Search for the cell housing the specified text and yield its (x, y) center coordinate. 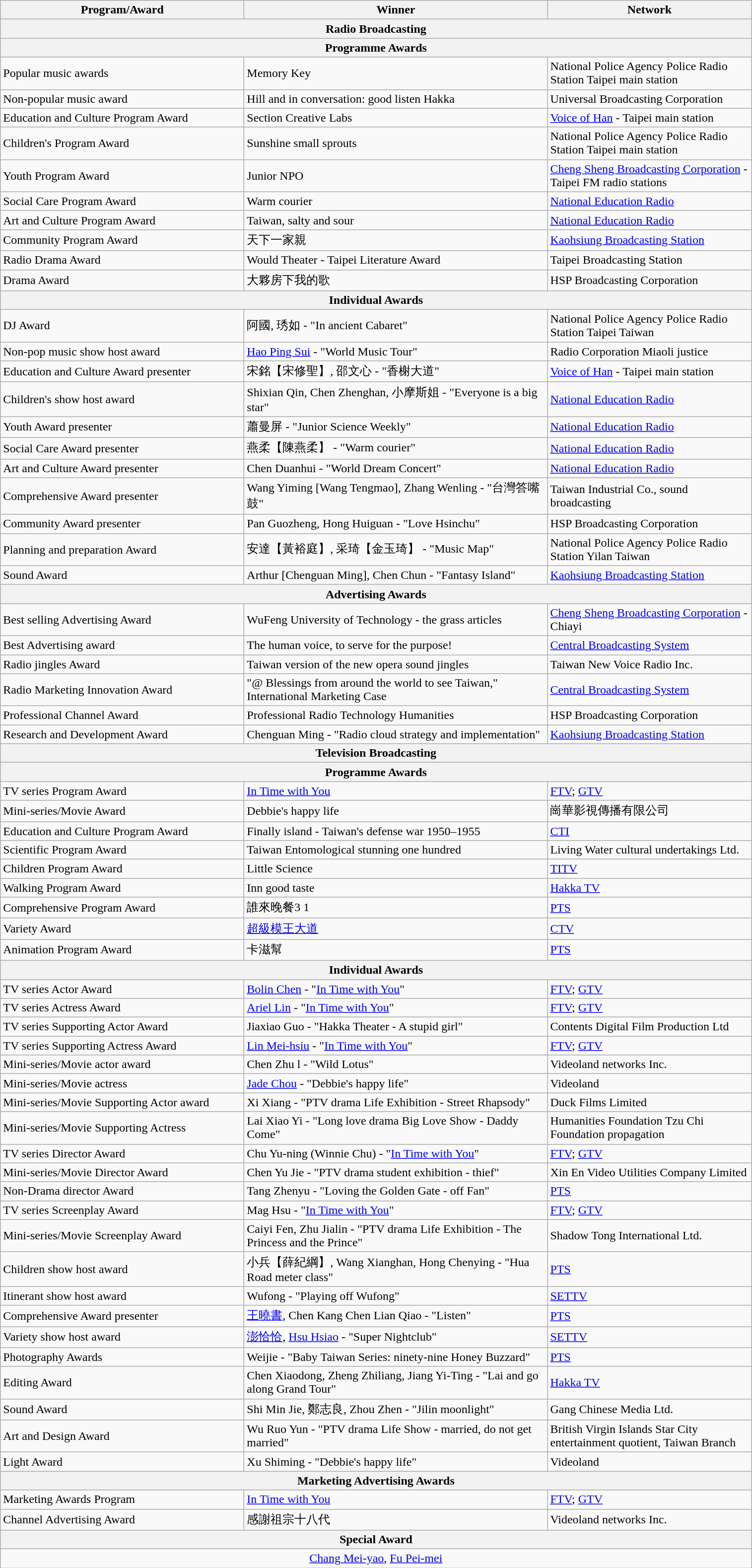
Humanities Foundation Tzu Chi Foundation propagation (649, 1128)
Wang Yiming [Wang Tengmao], Zhang Wenling - "台灣答嘴鼓" (396, 496)
Community Award presenter (122, 524)
Non-popular music award (122, 99)
Research and Development Award (122, 734)
大夥房下我的歌 (396, 280)
TV series Program Award (122, 791)
Pan Guozheng, Hong Huiguan - "Love Hsinchu" (396, 524)
Duck Films Limited (649, 1102)
Marketing Awards Program (122, 1499)
Ariel Lin - "In Time with You" (396, 1008)
CTI (649, 831)
TITV (649, 869)
Chen Xiaodong, Zheng Zhiliang, Jiang Yi-Ting - "Lai and go along Grand Tour" (396, 1382)
卡滋幫 (396, 950)
TV series Screenplay Award (122, 1210)
Hill and in conversation: good listen Hakka (396, 99)
Chen Yu Jie - "PTV drama student exhibition - thief" (396, 1172)
Non-pop music show host award (122, 352)
Professional Channel Award (122, 715)
National Police Agency Police Radio Station Yilan Taiwan (649, 549)
Debbie's happy life (396, 811)
Little Science (396, 869)
Scientific Program Award (122, 850)
Program/Award (122, 10)
Universal Broadcasting Corporation (649, 99)
Cheng Sheng Broadcasting Corporation - Chiayi (649, 620)
Bolin Chen - "In Time with You" (396, 989)
Would Theater - Taipei Literature Award (396, 260)
Taiwan Industrial Co., sound broadcasting (649, 496)
Radio jingles Award (122, 664)
Shi Min Jie, 鄭志良, Zhou Zhen - "Jilin moonlight" (396, 1409)
Mini-series/Movie Supporting Actress (122, 1128)
Jade Chou - "Debbie's happy life" (396, 1083)
Radio Broadcasting (376, 29)
British Virgin Islands Star City entertainment quotient, Taiwan Branch (649, 1436)
TV series Supporting Actress Award (122, 1046)
WuFeng University of Technology - the grass articles (396, 620)
Chenguan Ming - "Radio cloud strategy and implementation" (396, 734)
Mag Hsu - "In Time with You" (396, 1210)
Mini-series/Movie Director Award (122, 1172)
Gang Chinese Media Ltd. (649, 1409)
宋銘【宋修聖】, 邵文心 - "香榭大道" (396, 371)
Non-Drama director Award (122, 1191)
Chu Yu-ning (Winnie Chu) - "In Time with You" (396, 1153)
Tang Zhenyu - "Loving the Golden Gate - off Fan" (396, 1191)
小兵【薛紀綱】, Wang Xianghan, Hong Chenying - "Hua Road meter class" (396, 1269)
Wu Ruo Yun - "PTV drama Life Show - married, do not get married" (396, 1436)
Variety Award (122, 928)
Memory Key (396, 73)
澎恰恰, Hsu Hsiao - "Super Nightclub" (396, 1338)
Photography Awards (122, 1357)
Weijie - "Baby Taiwan Series: ninety-nine Honey Buzzard" (396, 1357)
Radio Marketing Innovation Award (122, 690)
TV series Supporting Actor Award (122, 1027)
Television Broadcasting (376, 753)
Jiaxiao Guo - "Hakka Theater - A stupid girl" (396, 1027)
Taipei Broadcasting Station (649, 260)
Chang Mei-yao, Fu Pei-mei (376, 1559)
Professional Radio Technology Humanities (396, 715)
Taiwan version of the new opera sound jingles (396, 664)
Special Award (376, 1540)
Mini-series/Movie actor award (122, 1065)
Shixian Qin, Chen Zhenghan, 小摩斯姐 - "Everyone is a big star" (396, 399)
Taiwan, salty and sour (396, 220)
Shadow Tong International Ltd. (649, 1235)
Art and Culture Program Award (122, 220)
Best Advertising award (122, 645)
National Police Agency Police Radio Station Taipei Taiwan (649, 326)
Best selling Advertising Award (122, 620)
Radio Corporation Miaoli justice (649, 352)
Network (649, 10)
Marketing Advertising Awards (376, 1481)
Warm courier (396, 201)
Walking Program Award (122, 888)
Xi Xiang - "PTV drama Life Exhibition - Street Rhapsody" (396, 1102)
Mini-series/Movie Screenplay Award (122, 1235)
Social Care Program Award (122, 201)
"@ Blessings from around the world to see Taiwan," International Marketing Case (396, 690)
Chen Zhu l - "Wild Lotus" (396, 1065)
Living Water cultural undertakings Ltd. (649, 850)
Chen Duanhui - "World Dream Concert" (396, 468)
阿國, 琇如 - "In ancient Cabaret" (396, 326)
DJ Award (122, 326)
The human voice, to serve for the purpose! (396, 645)
Hao Ping Sui - "World Music Tour" (396, 352)
Winner (396, 10)
Light Award (122, 1462)
Children show host award (122, 1269)
Cheng Sheng Broadcasting Corporation - Taipei FM radio stations (649, 176)
天下一家親 (396, 240)
Mini-series/Movie Supporting Actor award (122, 1102)
Art and Culture Award presenter (122, 468)
Children's show host award (122, 399)
崗華影視傳播有限公司 (649, 811)
Comprehensive Program Award (122, 908)
Finally island - Taiwan's defense war 1950–1955 (396, 831)
TV series Actor Award (122, 989)
Lai Xiao Yi - "Long love drama Big Love Show - Daddy Come" (396, 1128)
TV series Actress Award (122, 1008)
Animation Program Award (122, 950)
Wufong - "Playing off Wufong" (396, 1296)
Children Program Award (122, 869)
誰來晚餐3 1 (396, 908)
蕭曼屏 - "Junior Science Weekly" (396, 427)
Radio Drama Award (122, 260)
Taiwan New Voice Radio Inc. (649, 664)
燕柔【陳燕柔】 - "Warm courier" (396, 448)
Education and Culture Award presenter (122, 371)
Taiwan Entomological stunning one hundred (396, 850)
Variety show host award (122, 1338)
感謝祖宗十八代 (396, 1519)
Sunshine small sprouts (396, 143)
Xin En Video Utilities Company Limited (649, 1172)
CTV (649, 928)
Social Care Award presenter (122, 448)
Youth Program Award (122, 176)
安達【黃裕庭】, 采琦【金玉琦】 - "Music Map" (396, 549)
Mini-series/Movie actress (122, 1083)
Xu Shiming - "Debbie's happy life" (396, 1462)
王曉書, Chen Kang Chen Lian Qiao - "Listen" (396, 1316)
超級模王大道 (396, 928)
Planning and preparation Award (122, 549)
Children's Program Award (122, 143)
Art and Design Award (122, 1436)
Popular music awards (122, 73)
Youth Award presenter (122, 427)
Section Creative Labs (396, 118)
Community Program Award (122, 240)
Junior NPO (396, 176)
TV series Director Award (122, 1153)
Channel Advertising Award (122, 1519)
Inn good taste (396, 888)
Itinerant show host award (122, 1296)
Advertising Awards (376, 594)
Drama Award (122, 280)
Lin Mei-hsiu - "In Time with You" (396, 1046)
Mini-series/Movie Award (122, 811)
Caiyi Fen, Zhu Jialin - "PTV drama Life Exhibition - The Princess and the Prince" (396, 1235)
Contents Digital Film Production Ltd (649, 1027)
Editing Award (122, 1382)
Arthur [Chenguan Ming], Chen Chun - "Fantasy Island" (396, 575)
